Provide the (X, Y) coordinate of the cell's center where the given text is located.  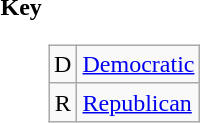
R (63, 102)
Republican (138, 102)
Democratic (138, 64)
D (63, 64)
